From the cell containing the given text, extract its center point as (x, y) coordinate. 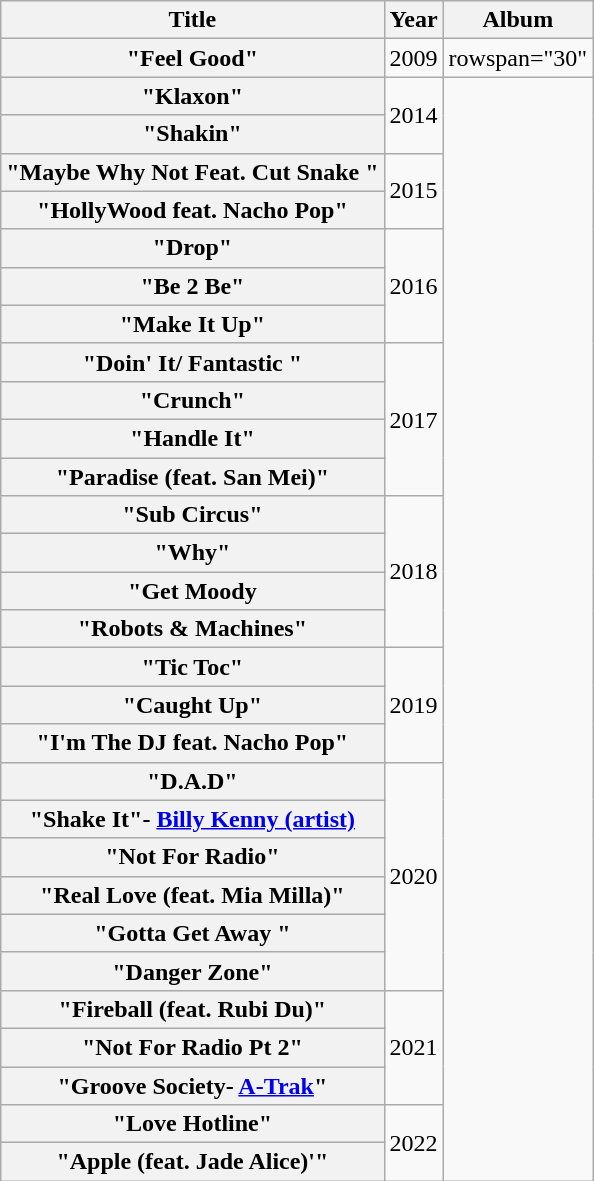
"Apple (feat. Jade Alice)'" (192, 1162)
2014 (414, 115)
2016 (414, 286)
"Crunch" (192, 400)
"Drop" (192, 248)
2018 (414, 572)
"Not For Radio" (192, 857)
"Get Moody (192, 591)
2009 (414, 58)
"Love Hotline" (192, 1124)
"I'm The DJ feat. Nacho Pop" (192, 743)
"Gotta Get Away " (192, 933)
"Handle It" (192, 438)
"Doin' It/ Fantastic " (192, 362)
"HollyWood feat. Nacho Pop" (192, 210)
"Danger Zone" (192, 971)
"Be 2 Be" (192, 286)
"Shake It"- Billy Kenny (artist) (192, 819)
2017 (414, 419)
Album (518, 20)
"Shakin" (192, 134)
"Klaxon" (192, 96)
2015 (414, 191)
"Real Love (feat. Mia Milla)" (192, 895)
Year (414, 20)
2019 (414, 705)
Title (192, 20)
"Robots & Machines" (192, 629)
"Make It Up" (192, 324)
"Groove Society- A-Trak" (192, 1085)
"Feel Good" (192, 58)
2021 (414, 1047)
"Why" (192, 553)
"Maybe Why Not Feat. Cut Snake " (192, 172)
"Tic Toc" (192, 667)
"Not For Radio Pt 2" (192, 1047)
"Fireball (feat. Rubi Du)" (192, 1009)
rowspan="30" (518, 58)
"Paradise (feat. San Mei)" (192, 477)
2020 (414, 876)
"Caught Up" (192, 705)
"D.A.D" (192, 781)
"Sub Circus" (192, 515)
2022 (414, 1143)
